Identify which cell holds the provided text, then report its [x, y] central coordinate. 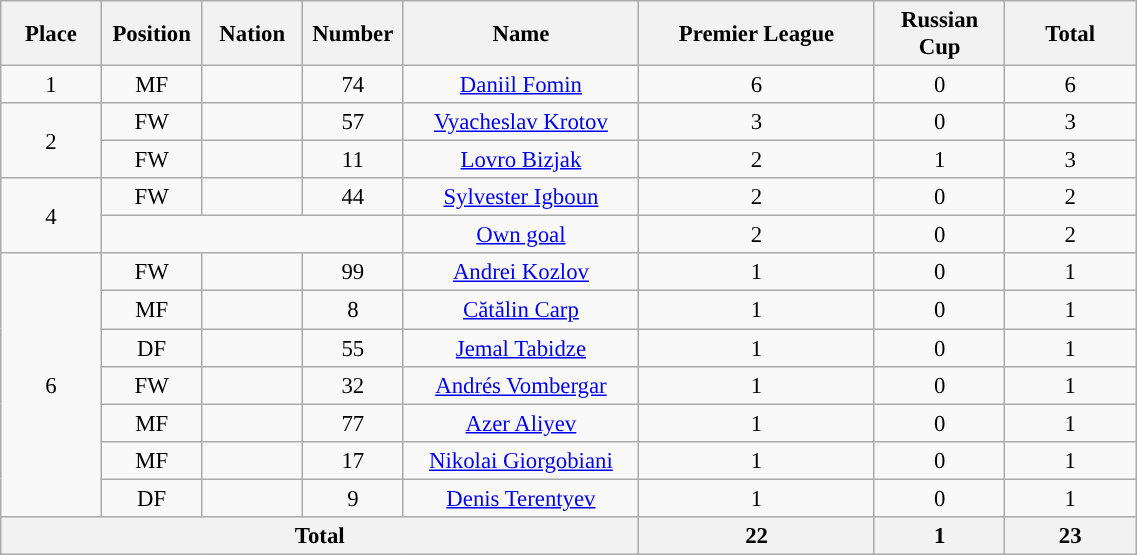
Name [521, 34]
9 [354, 498]
Azer Aliyev [521, 423]
44 [354, 197]
Nikolai Giorgobiani [521, 460]
Andrei Kozlov [521, 273]
Jemal Tabidze [521, 348]
32 [354, 385]
Own goal [521, 235]
Nation [252, 34]
Andrés Vombergar [521, 385]
11 [354, 160]
57 [354, 122]
Sylvester Igboun [521, 197]
Vyacheslav Krotov [521, 122]
23 [1070, 536]
77 [354, 423]
Number [354, 34]
Premier League [757, 34]
Cătălin Carp [521, 310]
8 [354, 310]
74 [354, 85]
Lovro Bizjak [521, 160]
4 [52, 216]
Position [152, 34]
Denis Terentyev [521, 498]
Place [52, 34]
Russian Cup [940, 34]
Daniil Fomin [521, 85]
99 [354, 273]
22 [757, 536]
17 [354, 460]
55 [354, 348]
